Locate the cell with the specified text and output its (x, y) center coordinate. 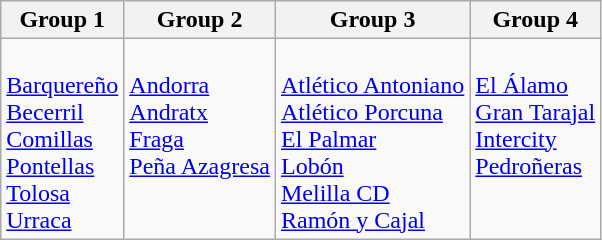
Group 2 (200, 20)
El Álamo Gran Tarajal Intercity Pedroñeras (536, 139)
Group 1 (62, 20)
Group 4 (536, 20)
Andorra Andratx Fraga Peña Azagresa (200, 139)
Barquereño Becerril Comillas Pontellas Tolosa Urraca (62, 139)
Group 3 (372, 20)
Atlético Antoniano Atlético Porcuna El Palmar Lobón Melilla CD Ramón y Cajal (372, 139)
